From the cell containing the given text, extract its center point as [X, Y] coordinate. 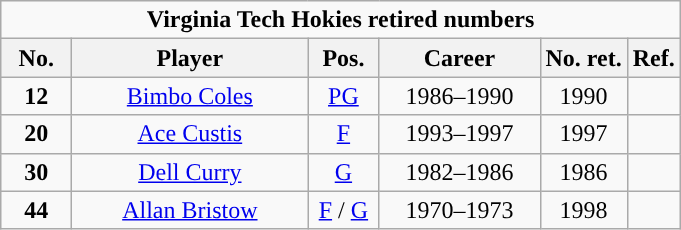
12 [36, 96]
Pos. [344, 58]
1982–1986 [460, 172]
Allan Bristow [190, 210]
1990 [584, 96]
Ace Custis [190, 134]
Virginia Tech Hokies retired numbers [341, 20]
Dell Curry [190, 172]
Player [190, 58]
Career [460, 58]
PG [344, 96]
1997 [584, 134]
F / G [344, 210]
1986 [584, 172]
1993–1997 [460, 134]
G [344, 172]
No. ret. [584, 58]
F [344, 134]
Bimbo Coles [190, 96]
No. [36, 58]
44 [36, 210]
1970–1973 [460, 210]
20 [36, 134]
1986–1990 [460, 96]
1998 [584, 210]
30 [36, 172]
Ref. [654, 58]
